Provide the [x, y] coordinate of the cell's center where the given text is located.  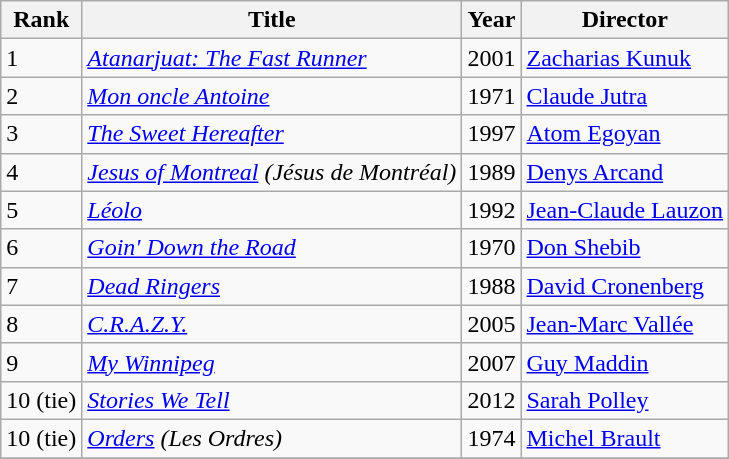
1971 [492, 96]
Léolo [272, 210]
Atanarjuat: The Fast Runner [272, 58]
Claude Jutra [625, 96]
Guy Maddin [625, 362]
Dead Ringers [272, 286]
Zacharias Kunuk [625, 58]
Orders (Les Ordres) [272, 438]
David Cronenberg [625, 286]
6 [42, 248]
Jean-Marc Vallée [625, 324]
1989 [492, 172]
1970 [492, 248]
2005 [492, 324]
8 [42, 324]
1988 [492, 286]
1997 [492, 134]
Rank [42, 20]
3 [42, 134]
Don Shebib [625, 248]
Goin' Down the Road [272, 248]
2001 [492, 58]
1 [42, 58]
1974 [492, 438]
C.R.A.Z.Y. [272, 324]
4 [42, 172]
9 [42, 362]
Denys Arcand [625, 172]
Stories We Tell [272, 400]
2012 [492, 400]
Title [272, 20]
Michel Brault [625, 438]
Jesus of Montreal (Jésus de Montréal) [272, 172]
Sarah Polley [625, 400]
Mon oncle Antoine [272, 96]
Director [625, 20]
2007 [492, 362]
Jean-Claude Lauzon [625, 210]
Year [492, 20]
5 [42, 210]
Atom Egoyan [625, 134]
The Sweet Hereafter [272, 134]
My Winnipeg [272, 362]
1992 [492, 210]
2 [42, 96]
7 [42, 286]
